Search for the cell housing the specified text and yield its (X, Y) center coordinate. 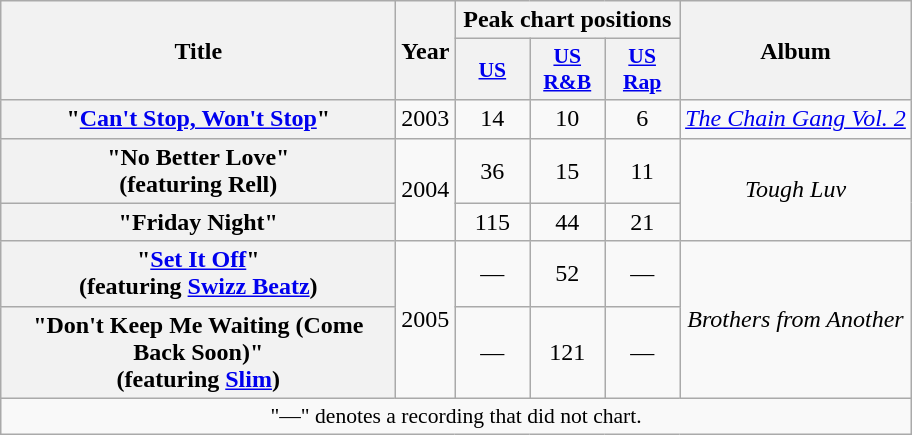
10 (568, 119)
Title (198, 50)
USR&B (568, 70)
21 (642, 222)
"No Better Love"(featuring Rell) (198, 170)
Peak chart positions (568, 20)
Album (796, 50)
"Don't Keep Me Waiting (Come Back Soon)"(featuring Slim) (198, 352)
"Can't Stop, Won't Stop" (198, 119)
Year (426, 50)
14 (492, 119)
Brothers from Another (796, 320)
"—" denotes a recording that did not chart. (456, 416)
36 (492, 170)
6 (642, 119)
"Set It Off"(featuring Swizz Beatz) (198, 274)
Tough Luv (796, 190)
44 (568, 222)
US (492, 70)
15 (568, 170)
2003 (426, 119)
11 (642, 170)
USRap (642, 70)
"Friday Night" (198, 222)
121 (568, 352)
2005 (426, 320)
2004 (426, 190)
The Chain Gang Vol. 2 (796, 119)
115 (492, 222)
52 (568, 274)
